Find where the given text appears and provide that cell's center as [X, Y] coordinate. 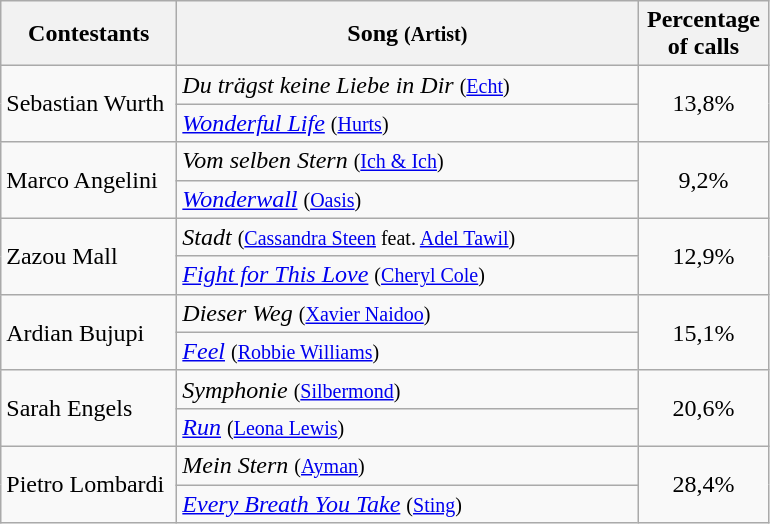
Vom selben Stern (Ich & Ich) [408, 161]
Percentage of calls [704, 34]
12,9% [704, 256]
Song (Artist) [408, 34]
Ardian Bujupi [89, 332]
Fight for This Love (Cheryl Cole) [408, 275]
Every Breath You Take (Sting) [408, 503]
Sarah Engels [89, 408]
15,1% [704, 332]
28,4% [704, 484]
13,8% [704, 104]
Contestants [89, 34]
Dieser Weg (Xavier Naidoo) [408, 313]
Symphonie (Silbermond) [408, 389]
Du trägst keine Liebe in Dir (Echt) [408, 85]
Wonderwall (Oasis) [408, 199]
Zazou Mall [89, 256]
Run (Leona Lewis) [408, 427]
9,2% [704, 180]
20,6% [704, 408]
Stadt (Cassandra Steen feat. Adel Tawil) [408, 237]
Sebastian Wurth [89, 104]
Wonderful Life (Hurts) [408, 123]
Mein Stern (Ayman) [408, 465]
Pietro Lombardi [89, 484]
Marco Angelini [89, 180]
Feel (Robbie Williams) [408, 351]
